Detect which cell encompasses the target text, then output its (x, y) center coordinate. 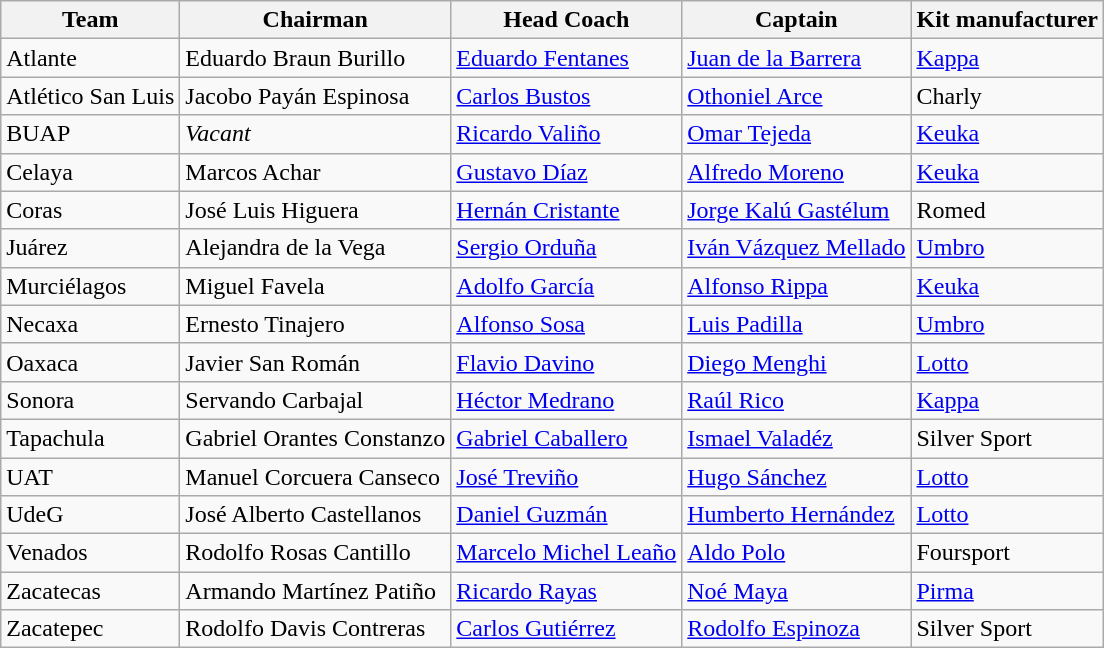
Daniel Guzmán (566, 515)
BUAP (90, 134)
José Alberto Castellanos (316, 515)
Carlos Gutiérrez (566, 629)
Noé Maya (796, 591)
Miguel Favela (316, 286)
Iván Vázquez Mellado (796, 248)
Tapachula (90, 438)
Rodolfo Espinoza (796, 629)
Necaxa (90, 324)
Alfonso Rippa (796, 286)
UAT (90, 477)
Atlético San Luis (90, 96)
UdeG (90, 515)
Hugo Sánchez (796, 477)
Rodolfo Davis Contreras (316, 629)
Juan de la Barrera (796, 58)
Charly (1008, 96)
Gabriel Caballero (566, 438)
Ernesto Tinajero (316, 324)
Jacobo Payán Espinosa (316, 96)
Sonora (90, 400)
Aldo Polo (796, 553)
Captain (796, 20)
Marcelo Michel Leaño (566, 553)
Gabriel Orantes Constanzo (316, 438)
Eduardo Fentanes (566, 58)
Hernán Cristante (566, 210)
Eduardo Braun Burillo (316, 58)
Celaya (90, 172)
Ismael Valadéz (796, 438)
Alejandra de la Vega (316, 248)
Marcos Achar (316, 172)
Romed (1008, 210)
Oaxaca (90, 362)
Chairman (316, 20)
Ricardo Valiño (566, 134)
Jorge Kalú Gastélum (796, 210)
Othoniel Arce (796, 96)
Raúl Rico (796, 400)
Coras (90, 210)
Manuel Corcuera Canseco (316, 477)
Venados (90, 553)
Omar Tejeda (796, 134)
Foursport (1008, 553)
Rodolfo Rosas Cantillo (316, 553)
Zacatepec (90, 629)
Gustavo Díaz (566, 172)
Murciélagos (90, 286)
Armando Martínez Patiño (316, 591)
Luis Padilla (796, 324)
Héctor Medrano (566, 400)
Alfonso Sosa (566, 324)
Javier San Román (316, 362)
Sergio Orduña (566, 248)
Vacant (316, 134)
Flavio Davino (566, 362)
Adolfo García (566, 286)
Atlante (90, 58)
José Treviño (566, 477)
Alfredo Moreno (796, 172)
Diego Menghi (796, 362)
Kit manufacturer (1008, 20)
Humberto Hernández (796, 515)
José Luis Higuera (316, 210)
Head Coach (566, 20)
Pirma (1008, 591)
Zacatecas (90, 591)
Juárez (90, 248)
Team (90, 20)
Carlos Bustos (566, 96)
Servando Carbajal (316, 400)
Ricardo Rayas (566, 591)
